Scan for the cell matching the given text and deliver its (x, y) coordinate at center. 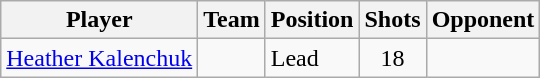
Player (100, 20)
Lead (312, 58)
Position (312, 20)
18 (392, 58)
Shots (392, 20)
Team (232, 20)
Heather Kalenchuk (100, 58)
Opponent (483, 20)
